Provide the (x, y) coordinate of the cell's center where the given text is located.  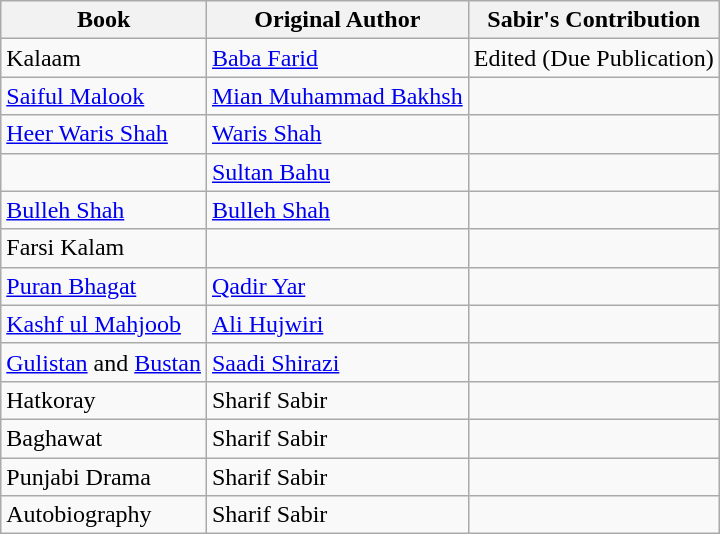
Edited (Due Publication) (594, 58)
Sabir's Contribution (594, 20)
Book (104, 20)
Punjabi Drama (104, 477)
Baghawat (104, 438)
Waris Shah (337, 134)
Mian Muhammad Bakhsh (337, 96)
Saadi Shirazi (337, 362)
Kashf ul Mahjoob (104, 324)
Hatkoray (104, 400)
Gulistan and Bustan (104, 362)
Heer Waris Shah (104, 134)
Farsi Kalam (104, 248)
Puran Bhagat (104, 286)
Baba Farid (337, 58)
Kalaam (104, 58)
Qadir Yar (337, 286)
Autobiography (104, 515)
Ali Hujwiri (337, 324)
Original Author (337, 20)
Sultan Bahu (337, 172)
Saiful Malook (104, 96)
